Capture the cell that displays the provided text and extract its [x, y] central coordinate. 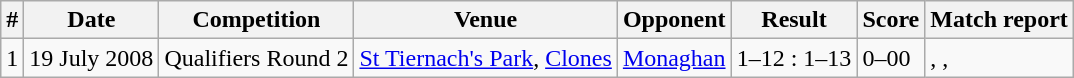
0–00 [891, 58]
1–12 : 1–13 [794, 58]
Competition [256, 20]
Opponent [674, 20]
1 [12, 58]
# [12, 20]
Monaghan [674, 58]
Result [794, 20]
, , [1000, 58]
Match report [1000, 20]
Venue [486, 20]
Date [92, 20]
St Tiernach's Park, Clones [486, 58]
Qualifiers Round 2 [256, 58]
Score [891, 20]
19 July 2008 [92, 58]
